From the cell containing the given text, extract its center point as [x, y] coordinate. 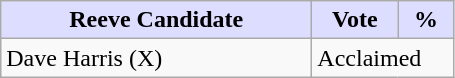
Dave Harris (X) [156, 58]
Vote [355, 20]
% [426, 20]
Reeve Candidate [156, 20]
Acclaimed [383, 58]
